Find where the given text appears and provide that cell's center as (X, Y) coordinate. 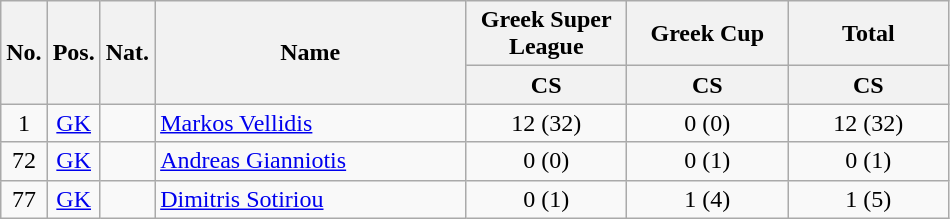
No. (24, 52)
1 (24, 123)
Total (868, 34)
Greek Super League (546, 34)
72 (24, 161)
Name (310, 52)
Nat. (127, 52)
Greek Cup (708, 34)
Pos. (74, 52)
Andreas Gianniotis (310, 161)
1 (5) (868, 199)
Markos Vellidis (310, 123)
77 (24, 199)
Dimitris Sotiriou (310, 199)
1 (4) (708, 199)
